Identify which cell holds the provided text, then report its (x, y) central coordinate. 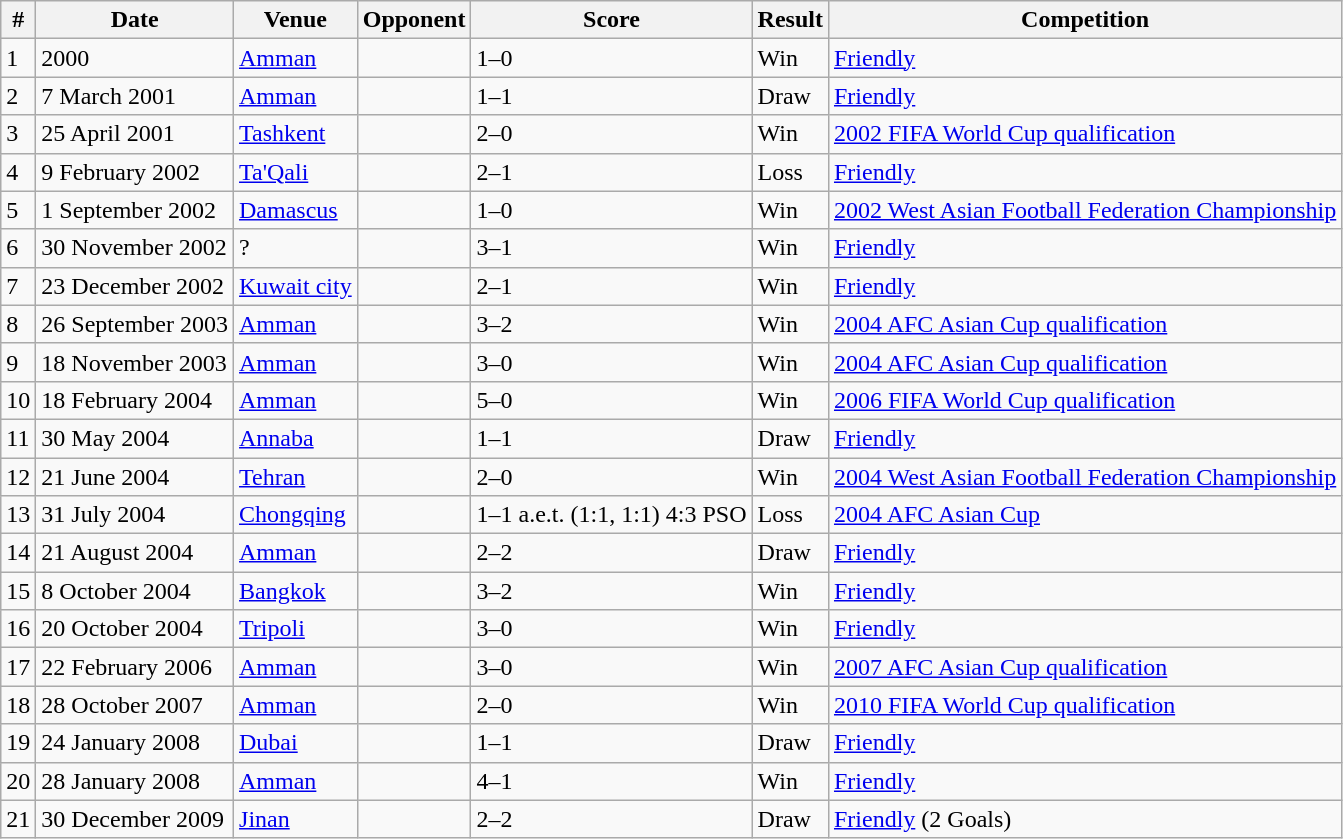
22 February 2006 (135, 667)
6 (18, 248)
1–1 a.e.t. (1:1, 1:1) 4:3 PSO (612, 515)
20 (18, 781)
Dubai (296, 743)
2000 (135, 58)
Tripoli (296, 629)
18 (18, 705)
12 (18, 477)
Result (790, 20)
2004 AFC Asian Cup (1084, 515)
19 (18, 743)
? (296, 248)
Date (135, 20)
1 (18, 58)
Kuwait city (296, 286)
4–1 (612, 781)
Competition (1084, 20)
18 February 2004 (135, 400)
31 July 2004 (135, 515)
13 (18, 515)
30 December 2009 (135, 819)
20 October 2004 (135, 629)
4 (18, 172)
Friendly (2 Goals) (1084, 819)
18 November 2003 (135, 362)
Jinan (296, 819)
14 (18, 553)
2004 West Asian Football Federation Championship (1084, 477)
17 (18, 667)
# (18, 20)
2 (18, 96)
15 (18, 591)
30 November 2002 (135, 248)
Damascus (296, 210)
24 January 2008 (135, 743)
9 (18, 362)
Score (612, 20)
28 October 2007 (135, 705)
21 (18, 819)
Venue (296, 20)
3 (18, 134)
2006 FIFA World Cup qualification (1084, 400)
2002 West Asian Football Federation Championship (1084, 210)
7 (18, 286)
5–0 (612, 400)
21 August 2004 (135, 553)
2010 FIFA World Cup qualification (1084, 705)
30 May 2004 (135, 438)
23 December 2002 (135, 286)
11 (18, 438)
16 (18, 629)
Opponent (414, 20)
9 February 2002 (135, 172)
Annaba (296, 438)
Tehran (296, 477)
28 January 2008 (135, 781)
8 (18, 324)
5 (18, 210)
Ta'Qali (296, 172)
2007 AFC Asian Cup qualification (1084, 667)
1 September 2002 (135, 210)
26 September 2003 (135, 324)
10 (18, 400)
Chongqing (296, 515)
21 June 2004 (135, 477)
7 March 2001 (135, 96)
8 October 2004 (135, 591)
3–1 (612, 248)
Tashkent (296, 134)
2002 FIFA World Cup qualification (1084, 134)
25 April 2001 (135, 134)
Bangkok (296, 591)
